Scan for the cell matching the given text and deliver its [x, y] coordinate at center. 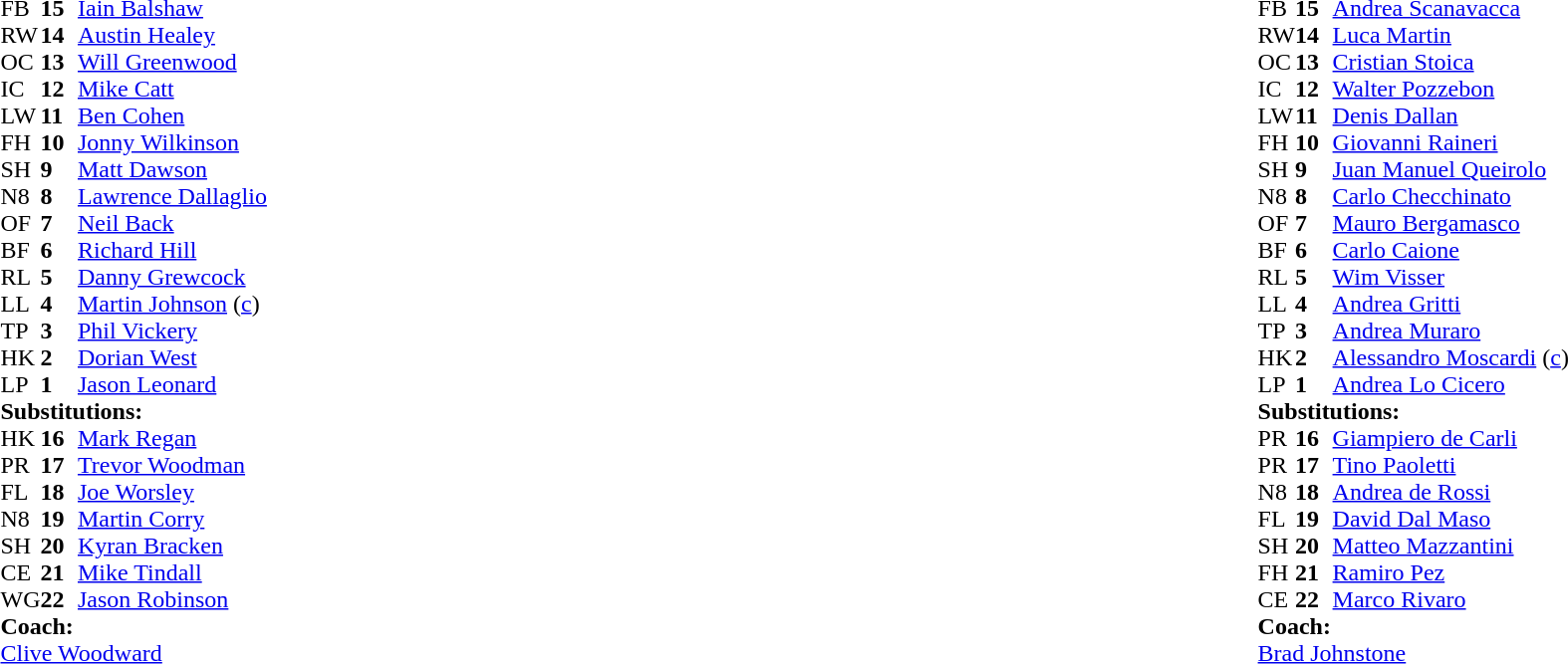
Lawrence Dallaglio [172, 197]
Coach: [133, 627]
Will Greenwood [172, 62]
Martin Corry [172, 520]
Mark Regan [172, 438]
Austin Healey [172, 36]
Mike Tindall [172, 573]
Jason Robinson [172, 599]
Jonny Wilkinson [172, 143]
Dorian West [172, 358]
Neil Back [172, 223]
Kyran Bracken [172, 546]
Phil Vickery [172, 331]
Trevor Woodman [172, 466]
Ben Cohen [172, 115]
WG [20, 599]
Jason Leonard [172, 384]
Richard Hill [172, 251]
Martin Johnson (c) [172, 305]
Substitutions: [133, 412]
Mike Catt [172, 90]
Danny Grewcock [172, 277]
Joe Worsley [172, 492]
Matt Dawson [172, 169]
